Return [x, y] of the center of cell containing provided text 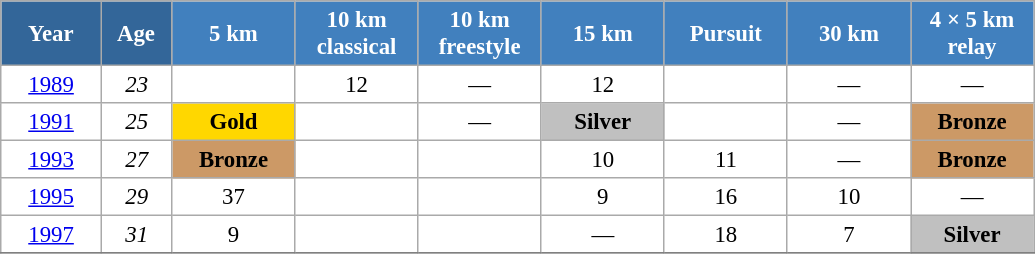
25 [136, 122]
11 [726, 160]
Year [52, 34]
1997 [52, 235]
Age [136, 34]
29 [136, 197]
23 [136, 85]
30 km [848, 34]
1991 [52, 122]
37 [234, 197]
31 [136, 235]
16 [726, 197]
10 km freestyle [480, 34]
7 [848, 235]
1989 [52, 85]
4 × 5 km relay [972, 34]
Pursuit [726, 34]
Gold [234, 122]
5 km [234, 34]
1995 [52, 197]
18 [726, 235]
10 km classical [356, 34]
27 [136, 160]
1993 [52, 160]
15 km [602, 34]
